Scan for the cell matching the given text and deliver its (X, Y) coordinate at center. 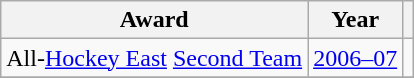
Year (356, 20)
All-Hockey East Second Team (154, 58)
2006–07 (356, 58)
Award (154, 20)
